Identify which cell holds the provided text, then report its [x, y] central coordinate. 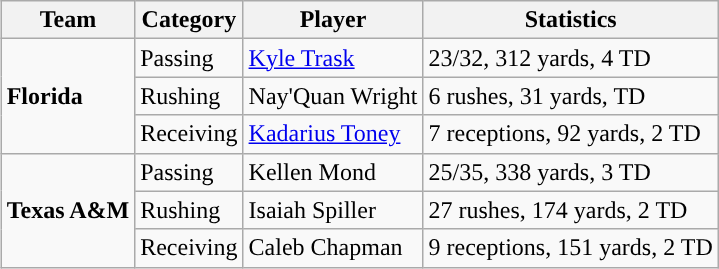
Kellen Mond [333, 172]
Caleb Chapman [333, 248]
6 rushes, 31 yards, TD [570, 96]
Statistics [570, 20]
7 receptions, 92 yards, 2 TD [570, 134]
25/35, 338 yards, 3 TD [570, 172]
Kadarius Toney [333, 134]
Player [333, 20]
23/32, 312 yards, 4 TD [570, 58]
Isaiah Spiller [333, 210]
Florida [68, 96]
Category [189, 20]
Team [68, 20]
Nay'Quan Wright [333, 96]
Kyle Trask [333, 58]
27 rushes, 174 yards, 2 TD [570, 210]
Texas A&M [68, 210]
9 receptions, 151 yards, 2 TD [570, 248]
